From the cell containing the given text, extract its center point as [x, y] coordinate. 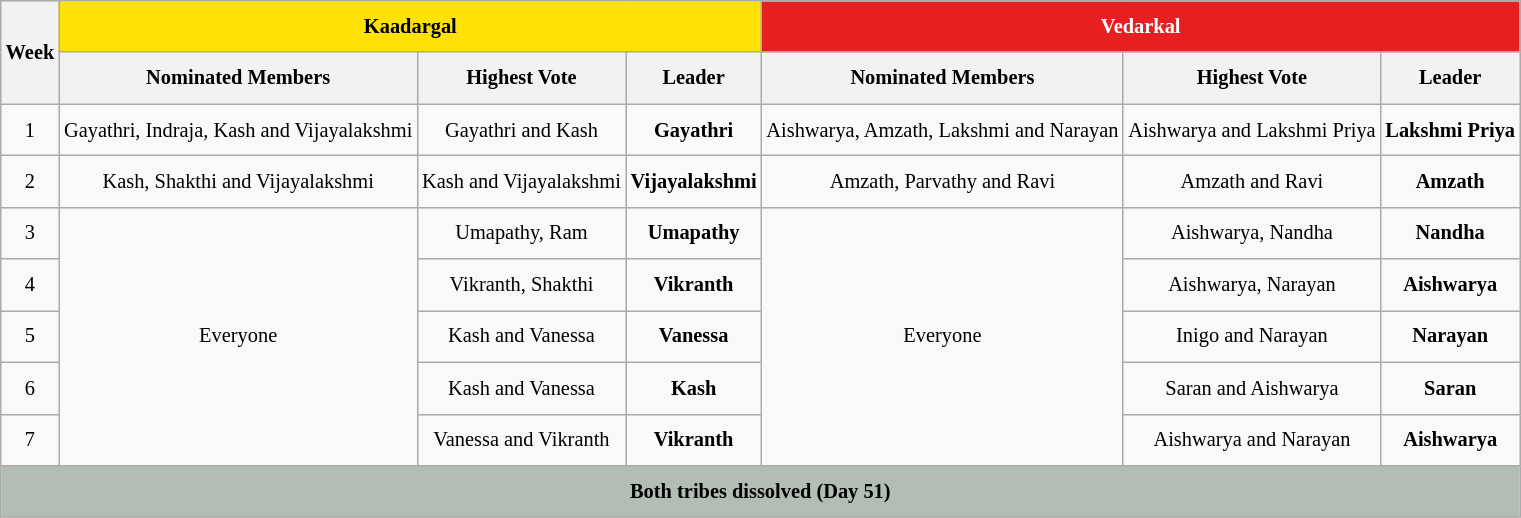
Aishwarya and Lakshmi Priya [1252, 130]
Kash and Vijayalakshmi [522, 181]
Aishwarya, Narayan [1252, 285]
Umapathy, Ram [522, 233]
5 [30, 336]
Vikranth, Shakthi [522, 285]
Amzath and Ravi [1252, 181]
Vedarkal [1140, 26]
Gayathri [694, 130]
Saran and Aishwarya [1252, 388]
Lakshmi Priya [1450, 130]
Amzath [1450, 181]
Amzath, Parvathy and Ravi [942, 181]
7 [30, 440]
Saran [1450, 388]
6 [30, 388]
Vijayalakshmi [694, 181]
1 [30, 130]
3 [30, 233]
Umapathy [694, 233]
4 [30, 285]
Aishwarya, Amzath, Lakshmi and Narayan [942, 130]
Nandha [1450, 233]
Kash [694, 388]
Gayathri and Kash [522, 130]
Vanessa [694, 336]
Both tribes dissolved (Day 51) [760, 491]
Aishwarya and Narayan [1252, 440]
Vanessa and Vikranth [522, 440]
Aishwarya, Nandha [1252, 233]
Kaadargal [410, 26]
Kash, Shakthi and Vijayalakshmi [238, 181]
Gayathri, Indraja, Kash and Vijayalakshmi [238, 130]
2 [30, 181]
Narayan [1450, 336]
Inigo and Narayan [1252, 336]
Week [30, 52]
